Provide the (X, Y) coordinate of the cell's center where the given text is located.  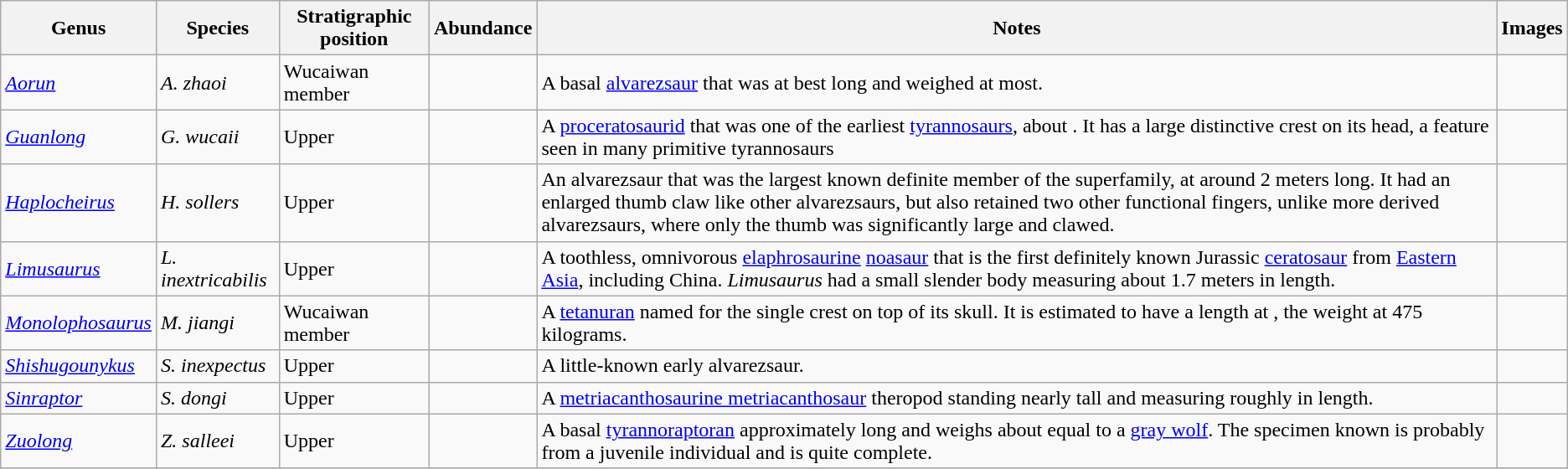
L. inextricabilis (218, 268)
Genus (79, 28)
A metriacanthosaurine metriacanthosaur theropod standing nearly tall and measuring roughly in length. (1017, 398)
S. inexpectus (218, 366)
A little-known early alvarezsaur. (1017, 366)
G. wucaii (218, 137)
Aorun (79, 82)
Notes (1017, 28)
Shishugounykus (79, 366)
Monolophosaurus (79, 323)
S. dongi (218, 398)
H. sollers (218, 203)
Zuolong (79, 441)
Images (1532, 28)
Abundance (482, 28)
Limusaurus (79, 268)
Haplocheirus (79, 203)
A tetanuran named for the single crest on top of its skull. It is estimated to have a length at , the weight at 475 kilograms. (1017, 323)
A basal alvarezsaur that was at best long and weighed at most. (1017, 82)
M. jiangi (218, 323)
Guanlong (79, 137)
Species (218, 28)
Sinraptor (79, 398)
Z. salleei (218, 441)
A. zhaoi (218, 82)
Stratigraphic position (353, 28)
